From the cell containing the given text, extract its center point as [x, y] coordinate. 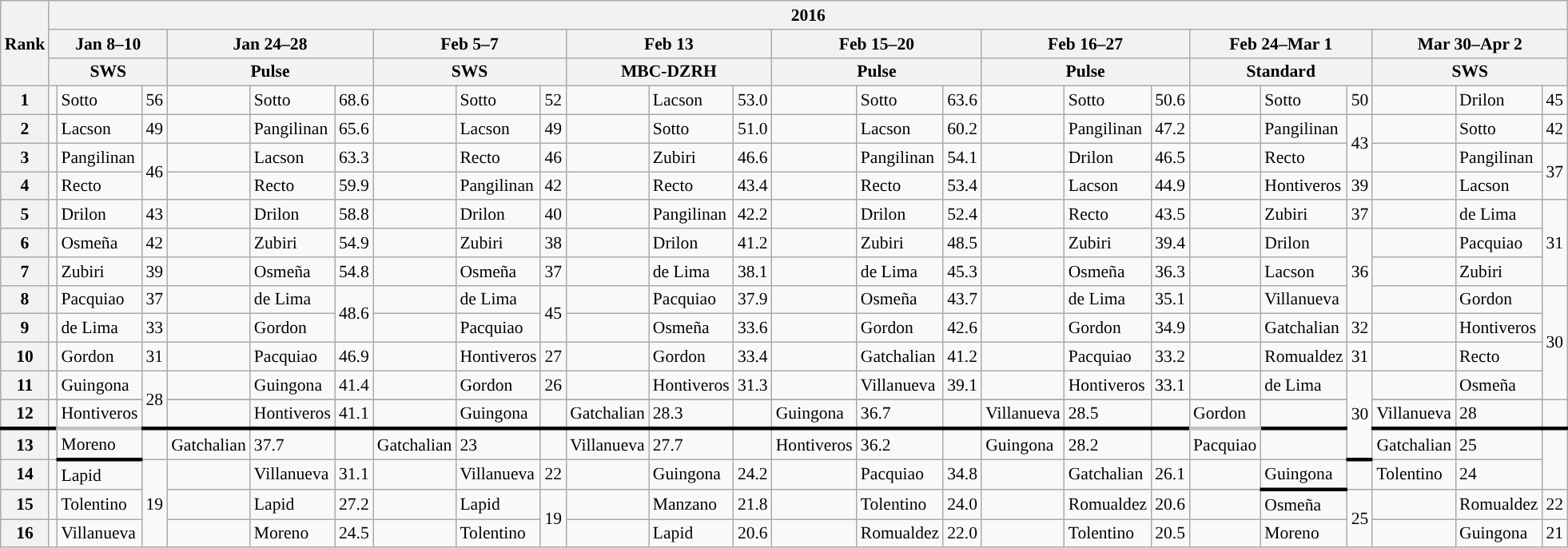
21.8 [753, 505]
26.1 [1170, 475]
33 [154, 328]
50 [1360, 101]
12 [26, 414]
36.3 [1170, 272]
27.2 [354, 505]
28.3 [691, 414]
27 [553, 357]
5 [26, 215]
39.1 [962, 385]
33.4 [753, 357]
43.4 [753, 186]
13 [26, 444]
50.6 [1170, 101]
41.1 [354, 414]
Feb 16–27 [1085, 44]
15 [26, 505]
2016 [808, 15]
45.3 [962, 272]
46.6 [753, 157]
Jan 8–10 [108, 44]
42.6 [962, 328]
Feb 24–Mar 1 [1280, 44]
Standard [1280, 72]
46.9 [354, 357]
37.7 [293, 444]
32 [1360, 328]
26 [553, 385]
33.6 [753, 328]
Feb 15–20 [877, 44]
31.1 [354, 475]
59.9 [354, 186]
68.6 [354, 101]
24.5 [354, 534]
36.7 [900, 414]
24.0 [962, 505]
52 [553, 101]
14 [26, 475]
34.8 [962, 475]
39.4 [1170, 243]
60.2 [962, 129]
Rank [26, 43]
52.4 [962, 215]
42.2 [753, 215]
23 [498, 444]
47.2 [1170, 129]
11 [26, 385]
Mar 30–Apr 2 [1470, 44]
Jan 24–28 [270, 44]
36.2 [900, 444]
35.1 [1170, 300]
43.7 [962, 300]
53.4 [962, 186]
46.5 [1170, 157]
24.2 [753, 475]
33.2 [1170, 357]
Feb 5–7 [470, 44]
44.9 [1170, 186]
53.0 [753, 101]
58.8 [354, 215]
63.3 [354, 157]
41.4 [354, 385]
28.5 [1108, 414]
16 [26, 534]
21 [1554, 534]
38.1 [753, 272]
4 [26, 186]
56 [154, 101]
27.7 [691, 444]
43.5 [1170, 215]
48.6 [354, 313]
20.5 [1170, 534]
38 [553, 243]
63.6 [962, 101]
1 [26, 101]
65.6 [354, 129]
37.9 [753, 300]
54.1 [962, 157]
31.3 [753, 385]
8 [26, 300]
54.9 [354, 243]
36 [1360, 272]
24 [1498, 475]
Manzano [691, 505]
51.0 [753, 129]
22.0 [962, 534]
33.1 [1170, 385]
34.9 [1170, 328]
7 [26, 272]
6 [26, 243]
54.8 [354, 272]
9 [26, 328]
Feb 13 [669, 44]
3 [26, 157]
MBC-DZRH [669, 72]
48.5 [962, 243]
28.2 [1108, 444]
10 [26, 357]
40 [553, 215]
2 [26, 129]
